Determine the [X, Y] coordinate at the center of the cell enclosing the given text.  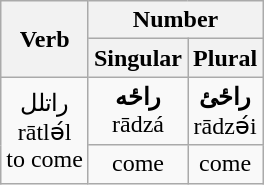
راځئrādzә́i [226, 111]
راتلل rātlә́lto come [45, 130]
راځه rādzá [138, 111]
Number [175, 20]
Singular [138, 58]
Verb [45, 39]
Plural [226, 58]
